Search for the cell housing the specified text and yield its (x, y) center coordinate. 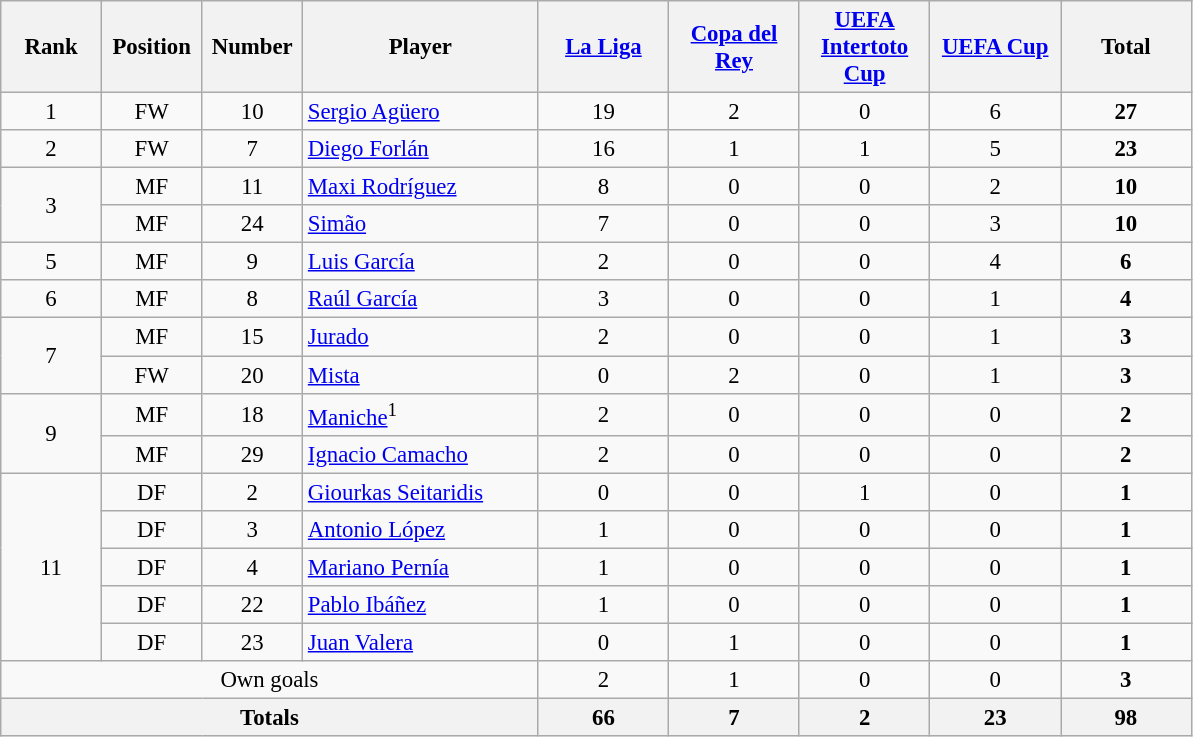
Jurado (421, 337)
Copa del Rey (734, 47)
UEFA Cup (996, 47)
Juan Valera (421, 642)
Maniche1 (421, 414)
Rank (52, 47)
Simão (421, 224)
UEFA Intertoto Cup (864, 47)
27 (1126, 112)
Giourkas Seitaridis (421, 492)
98 (1126, 718)
22 (252, 605)
Diego Forlán (421, 149)
Mista (421, 375)
Mariano Pernía (421, 567)
Number (252, 47)
Position (152, 47)
Own goals (270, 680)
20 (252, 375)
16 (604, 149)
Antonio López (421, 530)
Raúl García (421, 299)
Luis García (421, 262)
Total (1126, 47)
18 (252, 414)
29 (252, 454)
Sergio Agüero (421, 112)
Maxi Rodríguez (421, 187)
19 (604, 112)
Pablo Ibáñez (421, 605)
24 (252, 224)
Totals (270, 718)
Player (421, 47)
15 (252, 337)
Ignacio Camacho (421, 454)
66 (604, 718)
La Liga (604, 47)
